Capture the cell that displays the provided text and extract its (X, Y) central coordinate. 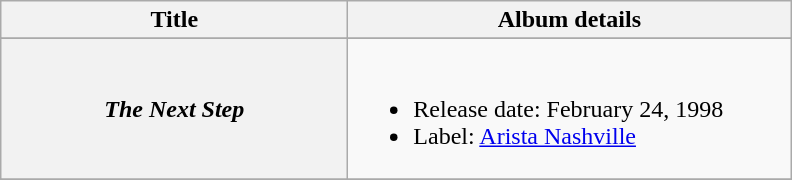
The Next Step (174, 109)
Release date: February 24, 1998Label: Arista Nashville (570, 109)
Title (174, 20)
Album details (570, 20)
